Capture the cell that displays the provided text and extract its (x, y) central coordinate. 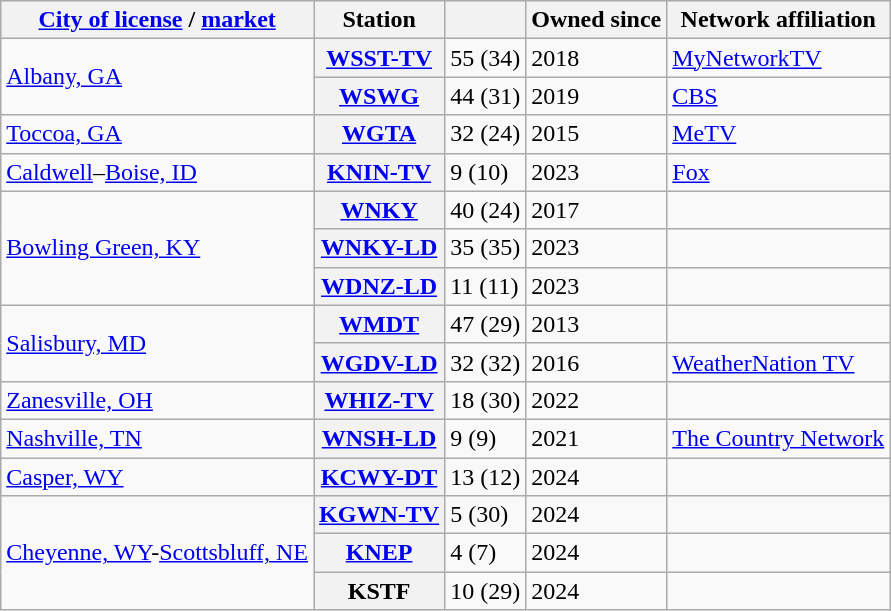
35 (35) (486, 248)
Cheyenne, WY-Scottsbluff, NE (158, 553)
32 (24) (486, 134)
2018 (596, 58)
Casper, WY (158, 477)
Salisbury, MD (158, 343)
CBS (778, 96)
WSWG (380, 96)
2021 (596, 438)
WSST-TV (380, 58)
City of license / market (158, 20)
2017 (596, 210)
9 (9) (486, 438)
Zanesville, OH (158, 400)
40 (24) (486, 210)
WDNZ-LD (380, 286)
44 (31) (486, 96)
MeTV (778, 134)
Fox (778, 172)
WNSH-LD (380, 438)
WMDT (380, 324)
WGTA (380, 134)
WGDV-LD (380, 362)
WNKY-LD (380, 248)
55 (34) (486, 58)
4 (7) (486, 553)
WeatherNation TV (778, 362)
9 (10) (486, 172)
WNKY (380, 210)
2015 (596, 134)
The Country Network (778, 438)
WHIZ-TV (380, 400)
KSTF (380, 591)
Toccoa, GA (158, 134)
47 (29) (486, 324)
2013 (596, 324)
2022 (596, 400)
Network affiliation (778, 20)
Albany, GA (158, 77)
MyNetworkTV (778, 58)
13 (12) (486, 477)
32 (32) (486, 362)
11 (11) (486, 286)
KCWY-DT (380, 477)
Caldwell–Boise, ID (158, 172)
Owned since (596, 20)
Nashville, TN (158, 438)
5 (30) (486, 515)
KNEP (380, 553)
18 (30) (486, 400)
KGWN-TV (380, 515)
2019 (596, 96)
2016 (596, 362)
Bowling Green, KY (158, 248)
KNIN-TV (380, 172)
10 (29) (486, 591)
Station (380, 20)
